Find where the given text appears and provide that cell's center as [x, y] coordinate. 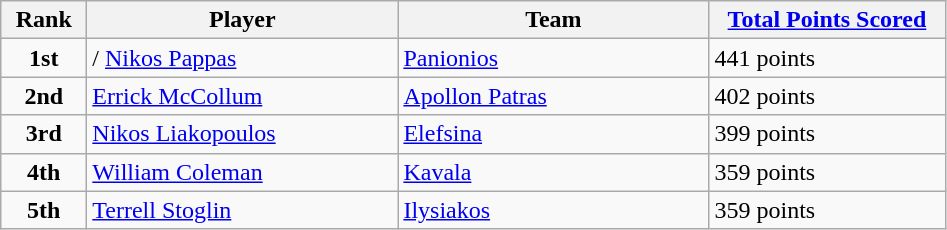
/ Nikos Pappas [242, 58]
Player [242, 20]
2nd [44, 96]
1st [44, 58]
441 points [827, 58]
Rank [44, 20]
5th [44, 210]
Nikos Liakopoulos [242, 134]
399 points [827, 134]
Terrell Stoglin [242, 210]
Kavala [554, 172]
Apollon Patras [554, 96]
Elefsina [554, 134]
402 points [827, 96]
Ilysiakos [554, 210]
Panionios [554, 58]
Team [554, 20]
3rd [44, 134]
Total Points Scored [827, 20]
Errick McCollum [242, 96]
William Coleman [242, 172]
4th [44, 172]
